Detect which cell encompasses the target text, then output its [X, Y] center coordinate. 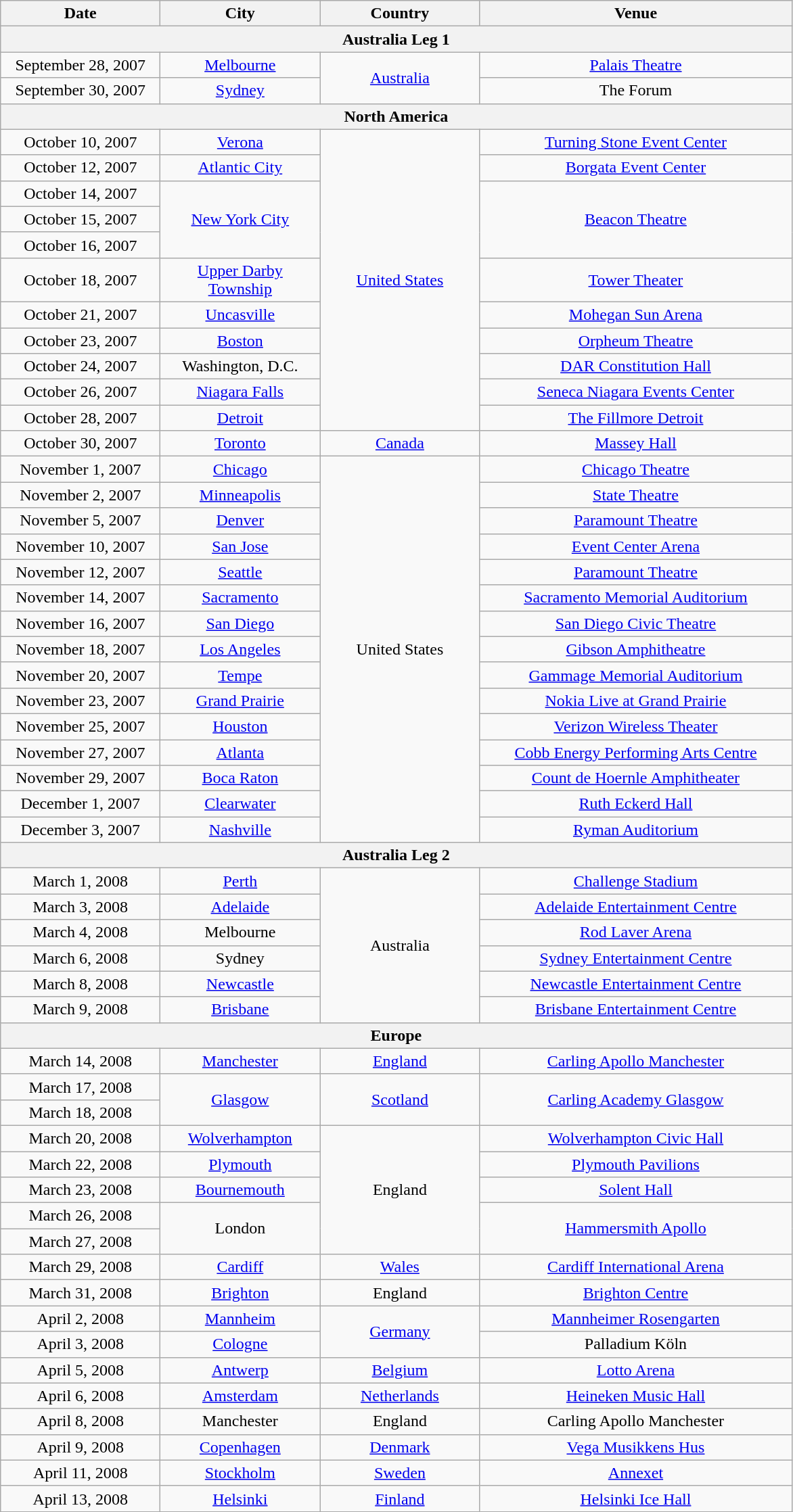
Brisbane [240, 1010]
Detroit [240, 418]
Washington, D.C. [240, 367]
Gibson Amphitheatre [636, 649]
London [240, 1229]
April 6, 2008 [81, 1396]
Grand Prairie [240, 701]
Sweden [400, 1473]
Finland [400, 1498]
Minneapolis [240, 495]
Adelaide Entertainment Centre [636, 907]
DAR Constitution Hall [636, 367]
Helsinki Ice Hall [636, 1498]
Brisbane Entertainment Centre [636, 1010]
Solent Hall [636, 1190]
April 8, 2008 [81, 1421]
Wolverhampton [240, 1138]
Netherlands [400, 1396]
October 21, 2007 [81, 314]
Count de Hoernle Amphitheater [636, 778]
March 20, 2008 [81, 1138]
April 9, 2008 [81, 1447]
October 28, 2007 [81, 418]
Newcastle Entertainment Centre [636, 984]
March 9, 2008 [81, 1010]
Copenhagen [240, 1447]
Brighton Centre [636, 1293]
City [240, 14]
Tempe [240, 675]
October 18, 2007 [81, 280]
Borgata Event Center [636, 168]
November 16, 2007 [81, 623]
Carling Academy Glasgow [636, 1100]
November 27, 2007 [81, 753]
Beacon Theatre [636, 219]
October 14, 2007 [81, 193]
Nashville [240, 830]
Sydney Entertainment Centre [636, 958]
Upper Darby Township [240, 280]
Cardiff [240, 1267]
April 11, 2008 [81, 1473]
Ruth Eckerd Hall [636, 804]
November 29, 2007 [81, 778]
November 23, 2007 [81, 701]
Germany [400, 1331]
Antwerp [240, 1370]
March 14, 2008 [81, 1061]
Atlanta [240, 753]
Denmark [400, 1447]
New York City [240, 219]
Wolverhampton Civic Hall [636, 1138]
November 12, 2007 [81, 572]
Verizon Wireless Theater [636, 726]
March 18, 2008 [81, 1112]
Perth [240, 881]
Canada [400, 444]
Plymouth Pavilions [636, 1164]
Sacramento [240, 598]
March 29, 2008 [81, 1267]
Annexet [636, 1473]
March 4, 2008 [81, 932]
Cardiff International Arena [636, 1267]
Cobb Energy Performing Arts Centre [636, 753]
Turning Stone Event Center [636, 142]
Rod Laver Arena [636, 932]
December 1, 2007 [81, 804]
Palais Theatre [636, 65]
April 5, 2008 [81, 1370]
Seattle [240, 572]
November 5, 2007 [81, 521]
The Forum [636, 91]
November 2, 2007 [81, 495]
Helsinki [240, 1498]
Adelaide [240, 907]
October 12, 2007 [81, 168]
November 10, 2007 [81, 546]
Newcastle [240, 984]
Date [81, 14]
Heineken Music Hall [636, 1396]
March 17, 2008 [81, 1087]
Seneca Niagara Events Center [636, 392]
Mohegan Sun Arena [636, 314]
Niagara Falls [240, 392]
Bournemouth [240, 1190]
April 13, 2008 [81, 1498]
November 18, 2007 [81, 649]
October 16, 2007 [81, 245]
November 20, 2007 [81, 675]
Mannheim [240, 1319]
Amsterdam [240, 1396]
Stockholm [240, 1473]
Wales [400, 1267]
March 27, 2008 [81, 1242]
Hammersmith Apollo [636, 1229]
March 6, 2008 [81, 958]
March 23, 2008 [81, 1190]
October 24, 2007 [81, 367]
Ryman Auditorium [636, 830]
October 30, 2007 [81, 444]
Nokia Live at Grand Prairie [636, 701]
October 15, 2007 [81, 219]
Atlantic City [240, 168]
Orpheum Theatre [636, 340]
September 28, 2007 [81, 65]
Glasgow [240, 1100]
Australia Leg 1 [396, 39]
October 26, 2007 [81, 392]
Brighton [240, 1293]
Sacramento Memorial Auditorium [636, 598]
Chicago Theatre [636, 469]
March 26, 2008 [81, 1216]
Palladium Köln [636, 1344]
March 3, 2008 [81, 907]
The Fillmore Detroit [636, 418]
Scotland [400, 1100]
North America [396, 116]
November 1, 2007 [81, 469]
Challenge Stadium [636, 881]
Tower Theater [636, 280]
Venue [636, 14]
Australia Leg 2 [396, 855]
October 10, 2007 [81, 142]
March 1, 2008 [81, 881]
Houston [240, 726]
April 2, 2008 [81, 1319]
State Theatre [636, 495]
November 14, 2007 [81, 598]
October 23, 2007 [81, 340]
San Jose [240, 546]
Los Angeles [240, 649]
Mannheimer Rosengarten [636, 1319]
Event Center Arena [636, 546]
Boston [240, 340]
Boca Raton [240, 778]
Clearwater [240, 804]
San Diego [240, 623]
December 3, 2007 [81, 830]
Lotto Arena [636, 1370]
Chicago [240, 469]
Denver [240, 521]
Uncasville [240, 314]
Toronto [240, 444]
Belgium [400, 1370]
November 25, 2007 [81, 726]
Cologne [240, 1344]
April 3, 2008 [81, 1344]
March 31, 2008 [81, 1293]
March 8, 2008 [81, 984]
Vega Musikkens Hus [636, 1447]
March 22, 2008 [81, 1164]
San Diego Civic Theatre [636, 623]
Plymouth [240, 1164]
Verona [240, 142]
September 30, 2007 [81, 91]
Europe [396, 1035]
Country [400, 14]
Massey Hall [636, 444]
Gammage Memorial Auditorium [636, 675]
